Output the (x, y) coordinate of the center of the cell containing the given text.  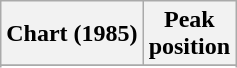
Peakposition (189, 34)
Chart (1985) (72, 34)
